Return (x, y) of the center of cell containing provided text 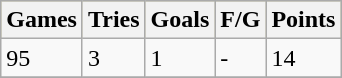
F/G (240, 20)
Points (304, 20)
Tries (114, 20)
3 (114, 58)
Goals (180, 20)
Games (42, 20)
95 (42, 58)
1 (180, 58)
14 (304, 58)
- (240, 58)
